Output the (X, Y) coordinate of the center of the cell containing the given text.  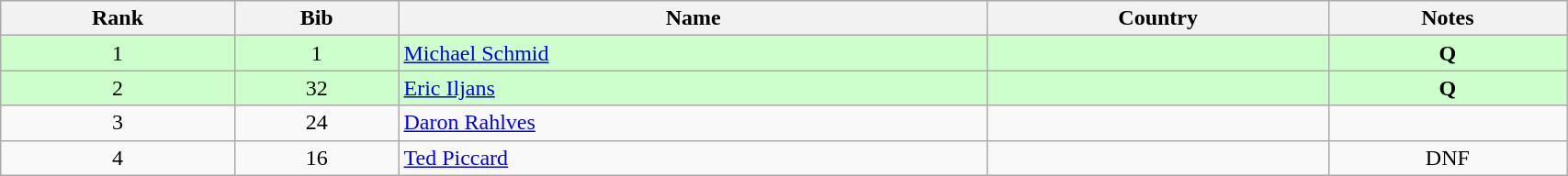
3 (118, 123)
Bib (316, 18)
Michael Schmid (693, 53)
Eric Iljans (693, 88)
Name (693, 18)
Daron Rahlves (693, 123)
24 (316, 123)
4 (118, 158)
Country (1157, 18)
16 (316, 158)
DNF (1448, 158)
32 (316, 88)
Rank (118, 18)
Ted Piccard (693, 158)
Notes (1448, 18)
2 (118, 88)
